Detect which cell encompasses the target text, then output its (X, Y) center coordinate. 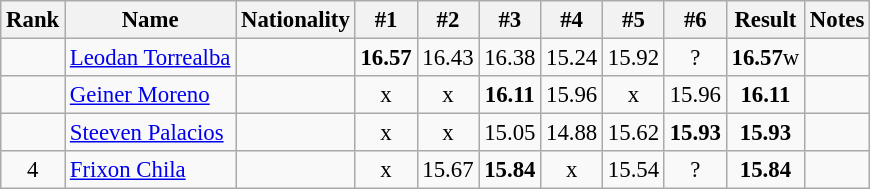
Leodan Torrealba (150, 58)
15.67 (448, 170)
14.88 (572, 133)
Steeven Palacios (150, 133)
15.62 (634, 133)
15.54 (634, 170)
16.43 (448, 58)
16.57 (386, 58)
Notes (838, 20)
Frixon Chila (150, 170)
16.38 (510, 58)
15.24 (572, 58)
15.05 (510, 133)
#4 (572, 20)
16.57w (765, 58)
#1 (386, 20)
Name (150, 20)
Nationality (296, 20)
#5 (634, 20)
#3 (510, 20)
Geiner Moreno (150, 95)
#2 (448, 20)
Result (765, 20)
Rank (33, 20)
#6 (695, 20)
15.92 (634, 58)
4 (33, 170)
